Detect which cell encompasses the target text, then output its (x, y) center coordinate. 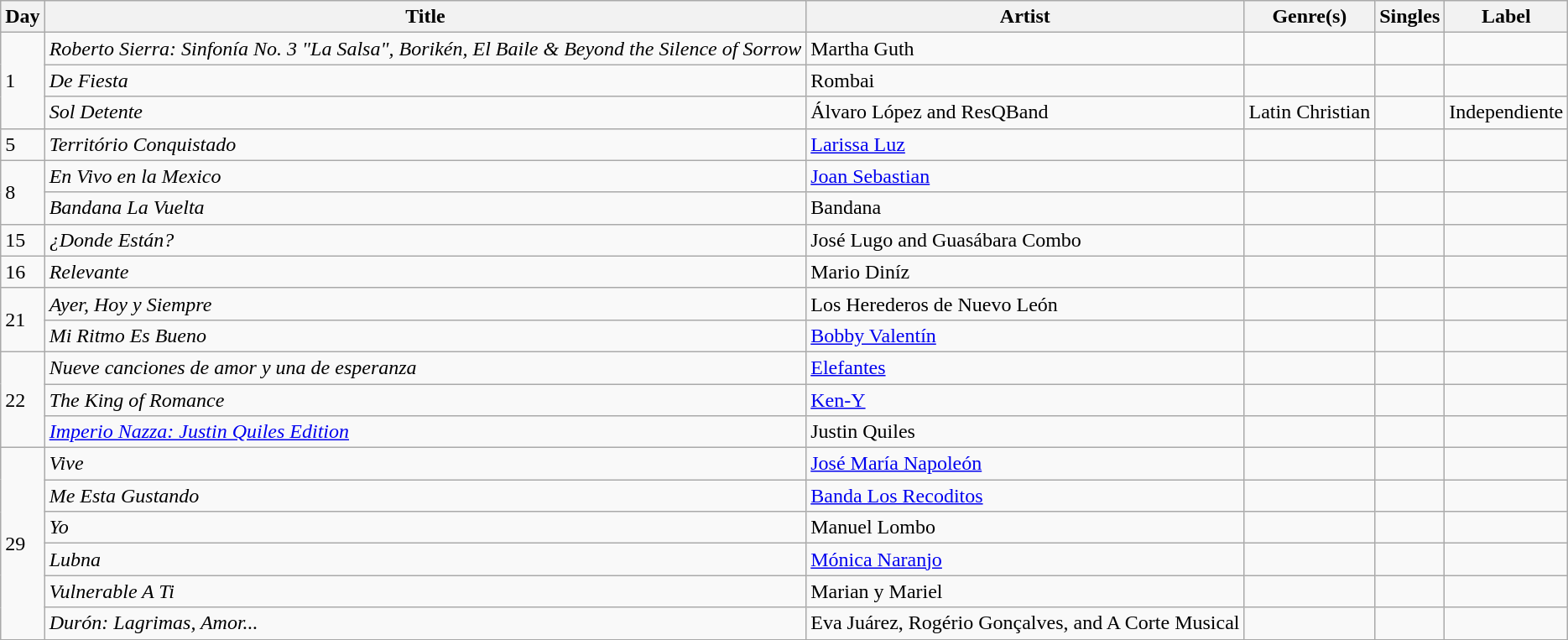
¿Donde Están? (425, 240)
Latin Christian (1310, 112)
Álvaro López and ResQBand (1025, 112)
Joan Sebastian (1025, 176)
José Lugo and Guasábara Combo (1025, 240)
Durón: Lagrimas, Amor... (425, 623)
Label (1507, 17)
Território Conquistado (425, 144)
Eva Juárez, Rogério Gonçalves, and A Corte Musical (1025, 623)
16 (23, 272)
Relevante (425, 272)
1 (23, 81)
21 (23, 320)
Lubna (425, 559)
Artist (1025, 17)
Mi Ritmo Es Bueno (425, 336)
8 (23, 192)
Elefantes (1025, 367)
Mónica Naranjo (1025, 559)
En Vivo en la Mexico (425, 176)
De Fiesta (425, 81)
Bandana La Vuelta (425, 208)
Sol Detente (425, 112)
22 (23, 399)
Los Herederos de Nuevo León (1025, 304)
Bandana (1025, 208)
Bobby Valentín (1025, 336)
Genre(s) (1310, 17)
Justin Quiles (1025, 432)
Me Esta Gustando (425, 496)
Title (425, 17)
15 (23, 240)
Vive (425, 464)
5 (23, 144)
Nueve canciones de amor y una de esperanza (425, 367)
José María Napoleón (1025, 464)
Independiente (1507, 112)
Day (23, 17)
Yo (425, 528)
Ayer, Hoy y Siempre (425, 304)
Rombai (1025, 81)
Vulnerable A Ti (425, 591)
Mario Diníz (1025, 272)
29 (23, 544)
Roberto Sierra: Sinfonía No. 3 "La Salsa", Borikén, El Baile & Beyond the Silence of Sorrow (425, 49)
The King of Romance (425, 400)
Marian y Mariel (1025, 591)
Singles (1409, 17)
Manuel Lombo (1025, 528)
Martha Guth (1025, 49)
Banda Los Recoditos (1025, 496)
Larissa Luz (1025, 144)
Imperio Nazza: Justin Quiles Edition (425, 432)
Ken-Y (1025, 400)
